Output the (x, y) coordinate of the center of the cell containing the given text.  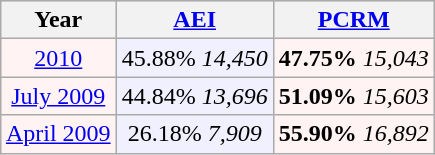
51.09% 15,603 (354, 96)
55.90% 16,892 (354, 134)
47.75% 15,043 (354, 58)
July 2009 (58, 96)
AEI (194, 20)
45.88% 14,450 (194, 58)
PCRM (354, 20)
44.84% 13,696 (194, 96)
April 2009 (58, 134)
26.18% 7,909 (194, 134)
2010 (58, 58)
Year (58, 20)
